Return the (x, y) coordinate for the center point of the cell that contains the specified text.  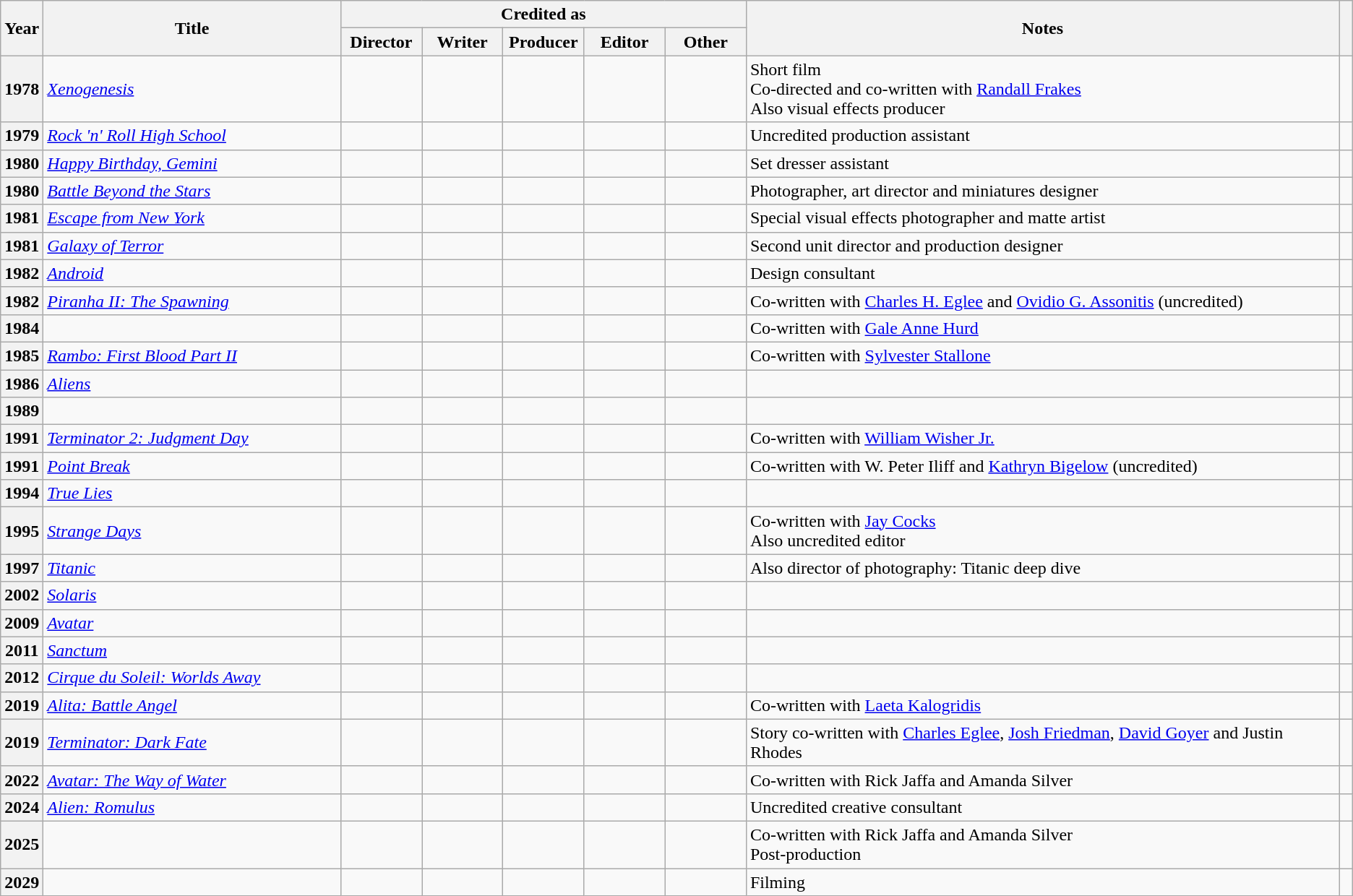
Titanic (192, 568)
Piranha II: The Spawning (192, 301)
2022 (22, 780)
1995 (22, 530)
Terminator: Dark Fate (192, 743)
Point Break (192, 466)
Also director of photography: Titanic deep dive (1042, 568)
Avatar (192, 623)
2009 (22, 623)
Android (192, 273)
Writer (463, 42)
1997 (22, 568)
Avatar: The Way of Water (192, 780)
Co-written with Laeta Kalogridis (1042, 705)
Director (381, 42)
Strange Days (192, 530)
1984 (22, 328)
Short filmCo-directed and co-written with Randall FrakesAlso visual effects producer (1042, 89)
Story co-written with Charles Eglee, Josh Friedman, David Goyer and Justin Rhodes (1042, 743)
1986 (22, 384)
Xenogenesis (192, 89)
Rambo: First Blood Part II (192, 356)
1994 (22, 494)
1978 (22, 89)
1985 (22, 356)
Galaxy of Terror (192, 246)
Special visual effects photographer and matte artist (1042, 218)
2011 (22, 650)
Co-written with Charles H. Eglee and Ovidio G. Assonitis (uncredited) (1042, 301)
Design consultant (1042, 273)
Escape from New York (192, 218)
Alita: Battle Angel (192, 705)
Aliens (192, 384)
2024 (22, 807)
Producer (544, 42)
2012 (22, 678)
Photographer, art director and miniatures designer (1042, 191)
Happy Birthday, Gemini (192, 163)
Second unit director and production designer (1042, 246)
Cirque du Soleil: Worlds Away (192, 678)
Co-written with William Wisher Jr. (1042, 439)
Uncredited production assistant (1042, 136)
Year (22, 28)
Co-written with Rick Jaffa and Amanda SilverPost-production (1042, 844)
Co-written with Jay CocksAlso uncredited editor (1042, 530)
Alien: Romulus (192, 807)
Title (192, 28)
1989 (22, 411)
Co-written with Sylvester Stallone (1042, 356)
2002 (22, 595)
1979 (22, 136)
Co-written with Rick Jaffa and Amanda Silver (1042, 780)
Solaris (192, 595)
2029 (22, 882)
Credited as (544, 14)
Co-written with W. Peter Iliff and Kathryn Bigelow (uncredited) (1042, 466)
True Lies (192, 494)
Uncredited creative consultant (1042, 807)
Rock 'n' Roll High School (192, 136)
2025 (22, 844)
Sanctum (192, 650)
Set dresser assistant (1042, 163)
Battle Beyond the Stars (192, 191)
Editor (624, 42)
Other (705, 42)
Terminator 2: Judgment Day (192, 439)
Filming (1042, 882)
Co-written with Gale Anne Hurd (1042, 328)
Notes (1042, 28)
